Output the [x, y] coordinate of the center of the cell containing the given text.  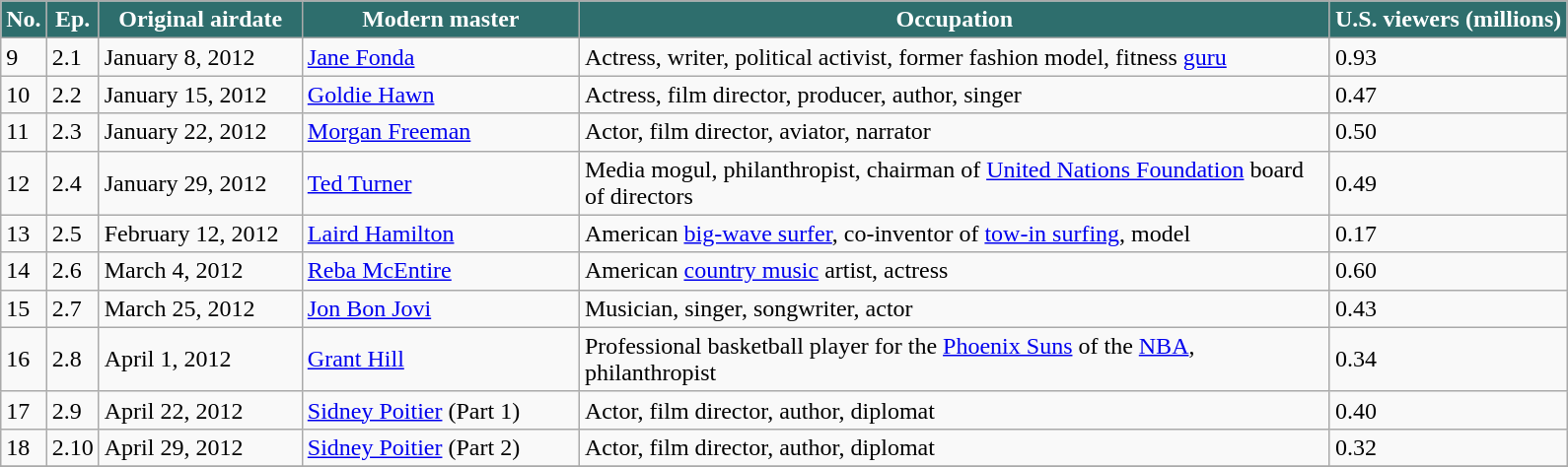
Modern master [440, 20]
American country music artist, actress [955, 271]
Jane Fonda [440, 57]
Jon Bon Jovi [440, 308]
16 [24, 359]
Sidney Poitier (Part 1) [440, 410]
No. [24, 20]
Morgan Freeman [440, 132]
0.17 [1448, 233]
U.S. viewers (millions) [1448, 20]
0.93 [1448, 57]
March 25, 2012 [200, 308]
Goldie Hawn [440, 95]
18 [24, 447]
2.7 [73, 308]
Actress, writer, political activist, former fashion model, fitness guru [955, 57]
Original airdate [200, 20]
0.43 [1448, 308]
2.9 [73, 410]
14 [24, 271]
12 [24, 183]
2.3 [73, 132]
Ted Turner [440, 183]
January 29, 2012 [200, 183]
Media mogul, philanthropist, chairman of United Nations Foundation board of directors [955, 183]
Grant Hill [440, 359]
Sidney Poitier (Part 2) [440, 447]
January 22, 2012 [200, 132]
2.5 [73, 233]
January 15, 2012 [200, 95]
13 [24, 233]
17 [24, 410]
0.34 [1448, 359]
0.32 [1448, 447]
0.49 [1448, 183]
April 22, 2012 [200, 410]
2.6 [73, 271]
2.2 [73, 95]
March 4, 2012 [200, 271]
0.40 [1448, 410]
2.4 [73, 183]
Musician, singer, songwriter, actor [955, 308]
Actress, film director, producer, author, singer [955, 95]
2.8 [73, 359]
11 [24, 132]
February 12, 2012 [200, 233]
Laird Hamilton [440, 233]
April 29, 2012 [200, 447]
Reba McEntire [440, 271]
9 [24, 57]
0.50 [1448, 132]
January 8, 2012 [200, 57]
0.60 [1448, 271]
0.47 [1448, 95]
Professional basketball player for the Phoenix Suns of the NBA, philanthropist [955, 359]
2.1 [73, 57]
15 [24, 308]
Ep. [73, 20]
10 [24, 95]
2.10 [73, 447]
April 1, 2012 [200, 359]
Occupation [955, 20]
American big-wave surfer, co-inventor of tow-in surfing, model [955, 233]
Actor, film director, aviator, narrator [955, 132]
